Extract the [x, y] coordinate from the center of the cell holding the provided text.  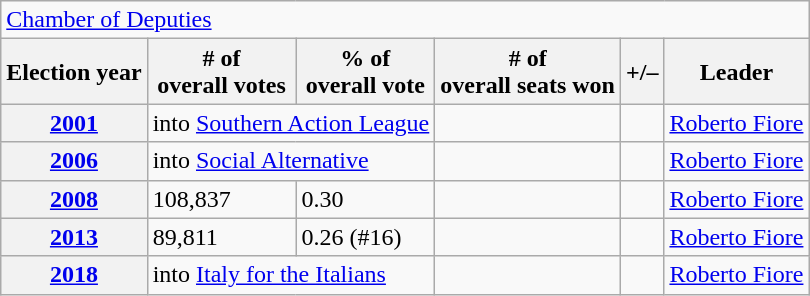
108,837 [222, 199]
% ofoverall vote [366, 72]
Election year [74, 72]
into Social Alternative [291, 161]
into Southern Action League [291, 123]
Leader [736, 72]
# ofoverall votes [222, 72]
Chamber of Deputies [405, 20]
2001 [74, 123]
+/– [642, 72]
2008 [74, 199]
2006 [74, 161]
89,811 [222, 237]
# ofoverall seats won [528, 72]
into Italy for the Italians [291, 275]
2018 [74, 275]
0.26 (#16) [366, 237]
2013 [74, 237]
0.30 [366, 199]
